For the text-containing cell, return its midpoint in [X, Y] coordinate format. 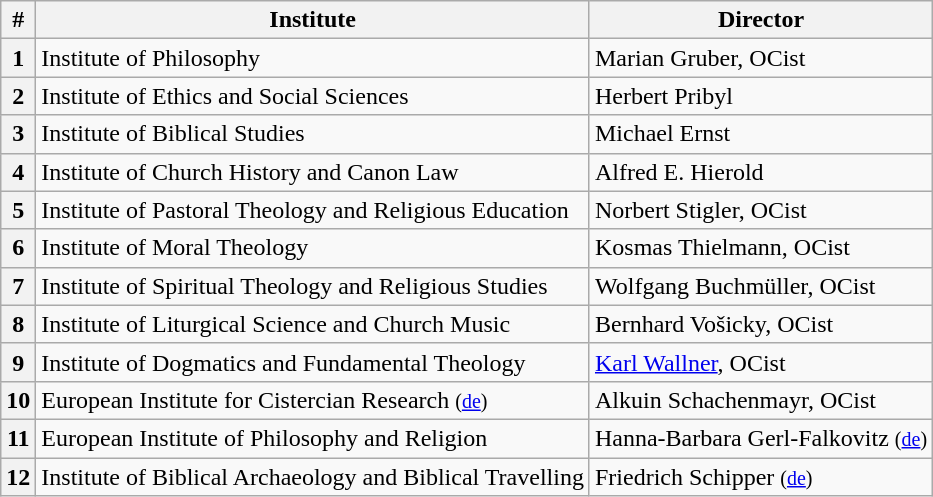
Bernhard Vošicky, OCist [760, 324]
2 [18, 96]
1 [18, 58]
6 [18, 248]
Alkuin Schachenmayr, OCist [760, 400]
7 [18, 286]
4 [18, 172]
Wolfgang Buchmüller, OCist [760, 286]
Institute of Biblical Studies [313, 134]
Institute of Pastoral Theology and Religious Education [313, 210]
Hanna-Barbara Gerl-Falkovitz (de) [760, 438]
11 [18, 438]
10 [18, 400]
Institute [313, 20]
# [18, 20]
Institute of Moral Theology [313, 248]
12 [18, 477]
Michael Ernst [760, 134]
Kosmas Thielmann, OCist [760, 248]
Institute of Liturgical Science and Church Music [313, 324]
Institute of Church History and Canon Law [313, 172]
Herbert Pribyl [760, 96]
Marian Gruber, OCist [760, 58]
9 [18, 362]
Director [760, 20]
Alfred E. Hierold [760, 172]
Institute of Philosophy [313, 58]
5 [18, 210]
European Institute for Cistercian Research (de) [313, 400]
Institute of Dogmatics and Fundamental Theology [313, 362]
3 [18, 134]
Norbert Stigler, OCist [760, 210]
Karl Wallner, OCist [760, 362]
Friedrich Schipper (de) [760, 477]
European Institute of Philosophy and Religion [313, 438]
Institute of Spiritual Theology and Religious Studies [313, 286]
8 [18, 324]
Institute of Ethics and Social Sciences [313, 96]
Institute of Biblical Archaeology and Biblical Travelling [313, 477]
